Scan for the cell matching the given text and deliver its [X, Y] coordinate at center. 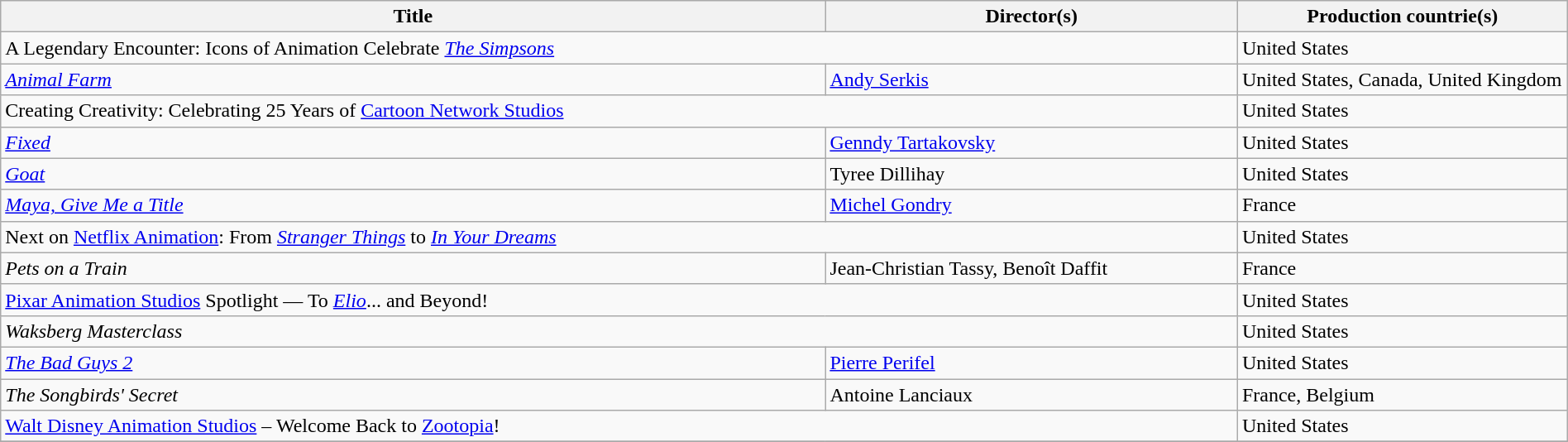
Antoine Lanciaux [1032, 395]
France, Belgium [1403, 395]
Tyree Dillihay [1032, 174]
Andy Serkis [1032, 79]
Michel Gondry [1032, 205]
Animal Farm [414, 79]
Waksberg Masterclass [619, 331]
Walt Disney Animation Studios – Welcome Back to Zootopia! [619, 426]
Production countrie(s) [1403, 17]
Pets on a Train [414, 268]
Goat [414, 174]
Maya, Give Me a Title [414, 205]
Pixar Animation Studios Spotlight — To Elio... and Beyond! [619, 300]
Jean-Christian Tassy, Benoît Daffit [1032, 268]
Creating Creativity: Celebrating 25 Years of Cartoon Network Studios [619, 111]
Next on Netflix Animation: From Stranger Things to In Your Dreams [619, 237]
Fixed [414, 142]
Title [414, 17]
The Bad Guys 2 [414, 363]
United States, Canada, United Kingdom [1403, 79]
Pierre Perifel [1032, 363]
Director(s) [1032, 17]
Genndy Tartakovsky [1032, 142]
The Songbirds' Secret [414, 395]
A Legendary Encounter: Icons of Animation Celebrate The Simpsons [619, 48]
